From the cell containing the given text, extract its center point as (x, y) coordinate. 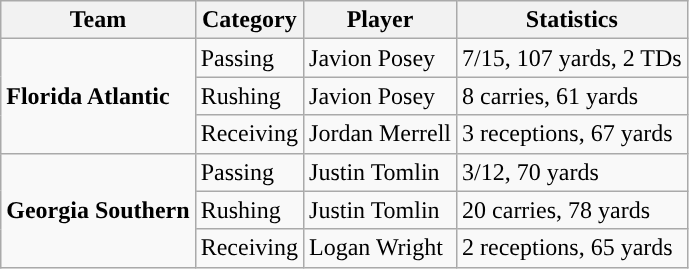
8 carries, 61 yards (572, 96)
Team (98, 20)
Logan Wright (380, 248)
Jordan Merrell (380, 134)
3 receptions, 67 yards (572, 134)
Statistics (572, 20)
Player (380, 20)
2 receptions, 65 yards (572, 248)
20 carries, 78 yards (572, 210)
Georgia Southern (98, 210)
3/12, 70 yards (572, 172)
7/15, 107 yards, 2 TDs (572, 58)
Florida Atlantic (98, 96)
Category (249, 20)
